Identify which cell holds the provided text, then report its [X, Y] central coordinate. 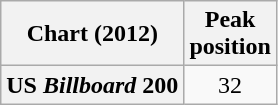
US Billboard 200 [92, 85]
Peakposition [230, 34]
Chart (2012) [92, 34]
32 [230, 85]
